Identify which cell holds the provided text, then report its (X, Y) central coordinate. 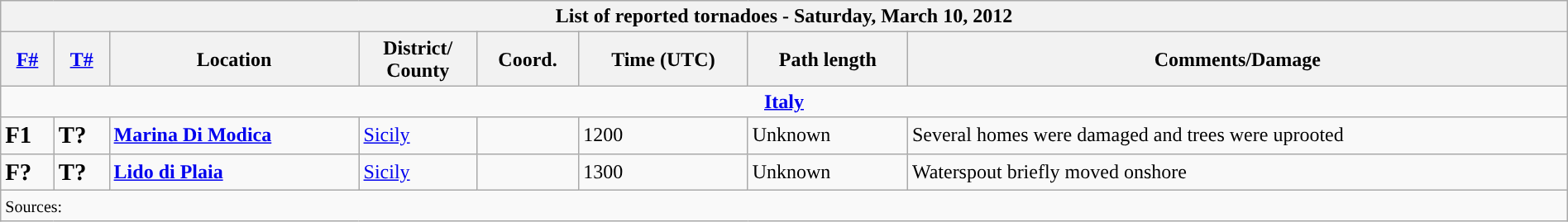
Path length (827, 59)
Waterspout briefly moved onshore (1237, 172)
1200 (663, 135)
F1 (27, 135)
Comments/Damage (1237, 59)
T# (81, 59)
Location (234, 59)
Time (UTC) (663, 59)
Coord. (528, 59)
Lido di Plaia (234, 172)
List of reported tornadoes - Saturday, March 10, 2012 (784, 17)
Italy (784, 102)
F? (27, 172)
F# (27, 59)
District/County (418, 59)
1300 (663, 172)
Sources: (784, 205)
Several homes were damaged and trees were uprooted (1237, 135)
Marina Di Modica (234, 135)
